Identify which cell holds the provided text, then report its (x, y) central coordinate. 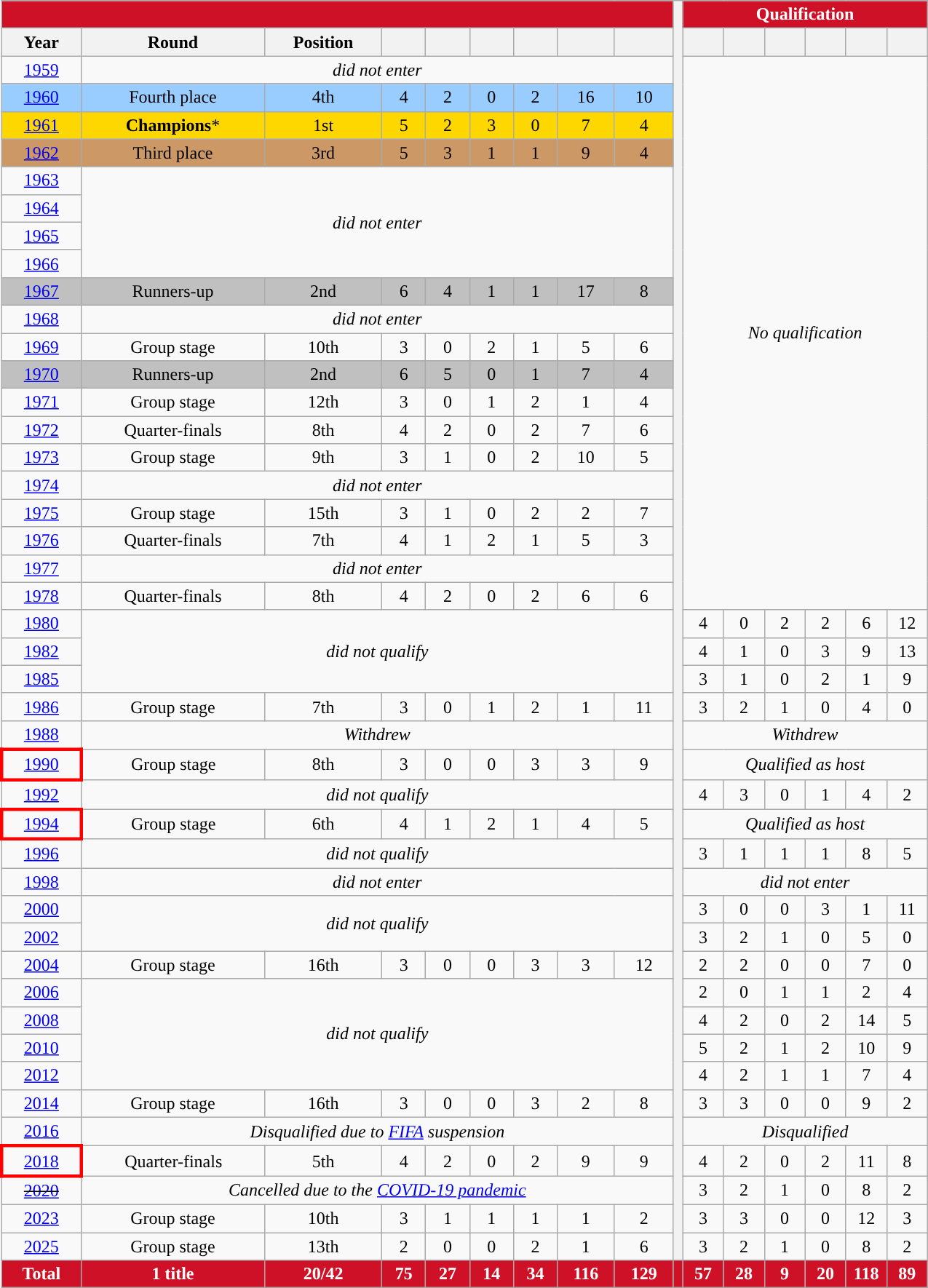
1968 (41, 319)
1974 (41, 485)
1961 (41, 125)
116 (587, 1274)
1976 (41, 541)
1988 (41, 735)
2004 (41, 965)
2023 (41, 1218)
27 (448, 1274)
1978 (41, 596)
No qualification (805, 333)
1972 (41, 430)
1962 (41, 153)
2016 (41, 1132)
Disqualified (805, 1132)
1975 (41, 513)
1st (323, 125)
Position (323, 42)
2020 (41, 1190)
1969 (41, 347)
1965 (41, 236)
17 (587, 291)
Cancelled due to the COVID-19 pandemic (377, 1190)
3rd (323, 153)
15th (323, 513)
2010 (41, 1048)
1967 (41, 291)
1977 (41, 568)
1 title (172, 1274)
20/42 (323, 1274)
1963 (41, 180)
2008 (41, 1020)
89 (907, 1274)
13th (323, 1247)
75 (404, 1274)
Fourth place (172, 98)
5th (323, 1161)
28 (744, 1274)
6th (323, 824)
2000 (41, 910)
1966 (41, 263)
2025 (41, 1247)
129 (643, 1274)
4th (323, 98)
1994 (41, 824)
1980 (41, 624)
2006 (41, 993)
1971 (41, 402)
118 (866, 1274)
1992 (41, 795)
1990 (41, 764)
Qualification (805, 15)
12th (323, 402)
2012 (41, 1076)
Champions* (172, 125)
1985 (41, 679)
1959 (41, 70)
2018 (41, 1161)
Round (172, 42)
Disqualified due to FIFA suspension (377, 1132)
9th (323, 458)
Total (41, 1274)
1973 (41, 458)
Year (41, 42)
2014 (41, 1103)
1986 (41, 707)
1964 (41, 208)
1970 (41, 375)
1960 (41, 98)
13 (907, 651)
1982 (41, 651)
1996 (41, 854)
20 (825, 1274)
2002 (41, 937)
1998 (41, 882)
34 (535, 1274)
16 (587, 98)
Third place (172, 153)
57 (703, 1274)
